Output the (x, y) coordinate of the center of the cell containing the given text.  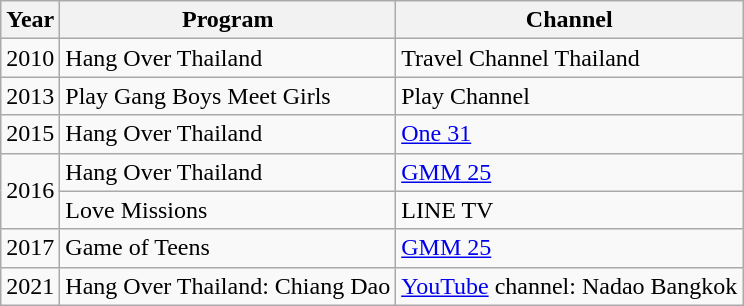
YouTube channel: Nadao Bangkok (570, 286)
Hang Over Thailand: Chiang Dao (228, 286)
2015 (30, 134)
LINE TV (570, 210)
Play Gang Boys Meet Girls (228, 96)
2013 (30, 96)
One 31 (570, 134)
Love Missions (228, 210)
Channel (570, 20)
Year (30, 20)
2017 (30, 248)
2021 (30, 286)
Program (228, 20)
Game of Teens (228, 248)
Travel Channel Thailand (570, 58)
Play Channel (570, 96)
2016 (30, 191)
2010 (30, 58)
